Return [x, y] of the center of cell containing provided text 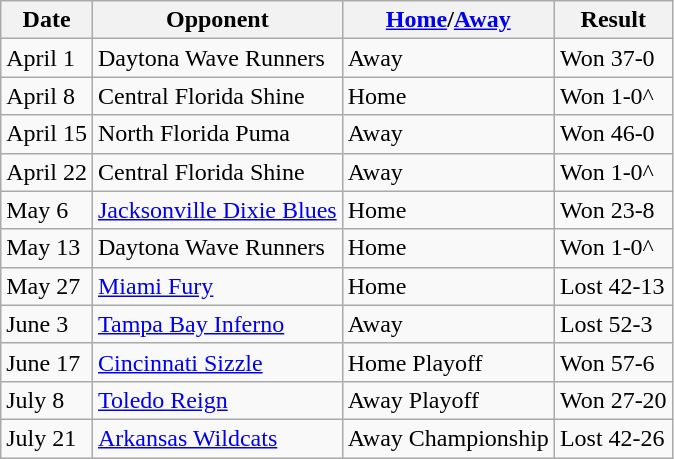
Jacksonville Dixie Blues [217, 210]
Arkansas Wildcats [217, 438]
Won 37-0 [613, 58]
Miami Fury [217, 286]
Away Playoff [448, 400]
May 6 [47, 210]
Lost 52-3 [613, 324]
June 3 [47, 324]
Lost 42-13 [613, 286]
Cincinnati Sizzle [217, 362]
April 1 [47, 58]
Won 23-8 [613, 210]
Away Championship [448, 438]
May 27 [47, 286]
Result [613, 20]
Won 57-6 [613, 362]
May 13 [47, 248]
April 8 [47, 96]
Home/Away [448, 20]
Lost 42-26 [613, 438]
April 22 [47, 172]
Opponent [217, 20]
Toledo Reign [217, 400]
June 17 [47, 362]
Tampa Bay Inferno [217, 324]
Won 27-20 [613, 400]
Date [47, 20]
July 21 [47, 438]
Won 46-0 [613, 134]
North Florida Puma [217, 134]
April 15 [47, 134]
Home Playoff [448, 362]
July 8 [47, 400]
